Return [X, Y] of the center of cell containing provided text 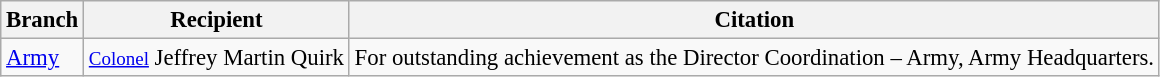
Citation [754, 20]
For outstanding achievement as the Director Coordination – Army, Army Headquarters. [754, 58]
Branch [42, 20]
Colonel Jeffrey Martin Quirk [217, 58]
Recipient [217, 20]
Army [42, 58]
